Determine the (x, y) coordinate at the center of the cell enclosing the given text.  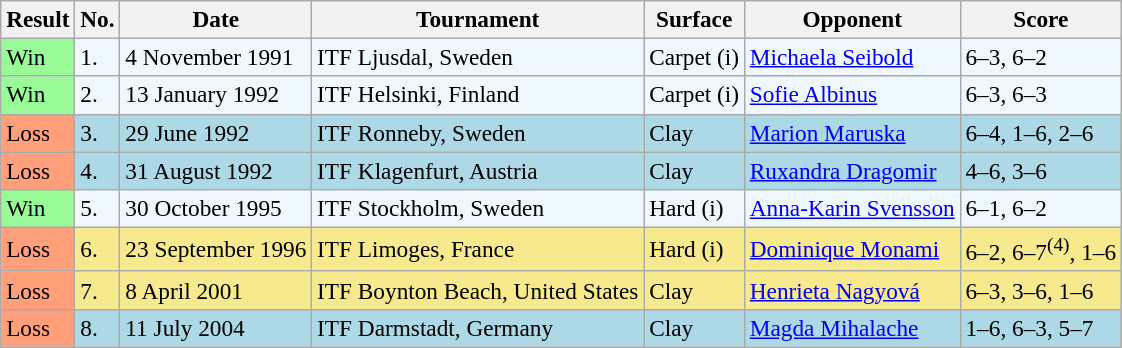
3. (98, 133)
Surface (694, 19)
31 August 1992 (216, 170)
Anna-Karin Svensson (852, 208)
Henrieta Nagyová (852, 290)
6–3, 6–2 (1040, 57)
Ruxandra Dragomir (852, 170)
29 June 1992 (216, 133)
ITF Darmstadt, Germany (478, 328)
Michaela Seibold (852, 57)
8. (98, 328)
6–4, 1–6, 2–6 (1040, 133)
6–3, 6–3 (1040, 95)
1. (98, 57)
7. (98, 290)
4–6, 3–6 (1040, 170)
4. (98, 170)
Result (38, 19)
6–1, 6–2 (1040, 208)
6–2, 6–7(4), 1–6 (1040, 249)
13 January 1992 (216, 95)
Score (1040, 19)
8 April 2001 (216, 290)
ITF Helsinki, Finland (478, 95)
ITF Klagenfurt, Austria (478, 170)
Opponent (852, 19)
ITF Limoges, France (478, 249)
Sofie Albinus (852, 95)
30 October 1995 (216, 208)
23 September 1996 (216, 249)
ITF Boynton Beach, United States (478, 290)
Tournament (478, 19)
Magda Mihalache (852, 328)
6. (98, 249)
11 July 2004 (216, 328)
6–3, 3–6, 1–6 (1040, 290)
Marion Maruska (852, 133)
No. (98, 19)
Dominique Monami (852, 249)
Date (216, 19)
ITF Ronneby, Sweden (478, 133)
5. (98, 208)
ITF Stockholm, Sweden (478, 208)
1–6, 6–3, 5–7 (1040, 328)
2. (98, 95)
ITF Ljusdal, Sweden (478, 57)
4 November 1991 (216, 57)
